Pinpoint the cell where the given text exists, returning its [X, Y] midpoint coordinate. 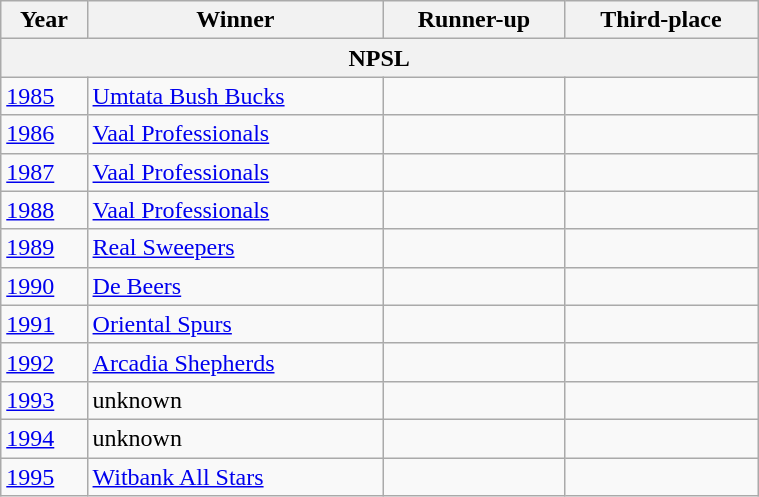
Winner [236, 20]
1995 [44, 477]
NPSL [380, 58]
1987 [44, 172]
1989 [44, 248]
Umtata Bush Bucks [236, 96]
Year [44, 20]
1988 [44, 210]
De Beers [236, 286]
Runner-up [474, 20]
1991 [44, 324]
Witbank All Stars [236, 477]
1993 [44, 400]
Arcadia Shepherds [236, 362]
1994 [44, 438]
1992 [44, 362]
1990 [44, 286]
Oriental Spurs [236, 324]
Third-place [660, 20]
Real Sweepers [236, 248]
1986 [44, 134]
1985 [44, 96]
